Pinpoint the cell where the given text exists, returning its (x, y) midpoint coordinate. 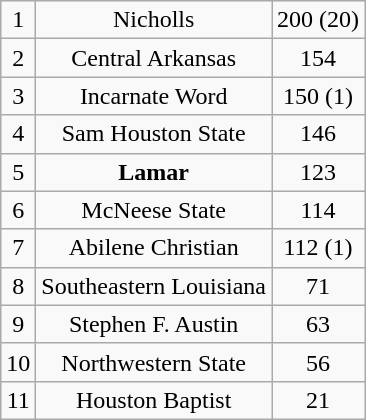
112 (1) (318, 248)
71 (318, 286)
5 (18, 172)
154 (318, 58)
9 (18, 324)
56 (318, 362)
63 (318, 324)
Incarnate Word (154, 96)
Houston Baptist (154, 400)
123 (318, 172)
3 (18, 96)
6 (18, 210)
Nicholls (154, 20)
Lamar (154, 172)
11 (18, 400)
21 (318, 400)
7 (18, 248)
10 (18, 362)
146 (318, 134)
Central Arkansas (154, 58)
150 (1) (318, 96)
Northwestern State (154, 362)
200 (20) (318, 20)
114 (318, 210)
Sam Houston State (154, 134)
Stephen F. Austin (154, 324)
2 (18, 58)
4 (18, 134)
Abilene Christian (154, 248)
8 (18, 286)
1 (18, 20)
Southeastern Louisiana (154, 286)
McNeese State (154, 210)
